Find where the given text appears and provide that cell's center as [x, y] coordinate. 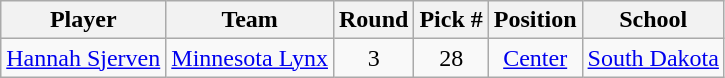
Center [535, 58]
3 [373, 58]
School [653, 20]
Minnesota Lynx [250, 58]
Hannah Sjerven [84, 58]
Round [373, 20]
28 [451, 58]
Team [250, 20]
South Dakota [653, 58]
Player [84, 20]
Position [535, 20]
Pick # [451, 20]
